For the text-containing cell, return its midpoint in (x, y) coordinate format. 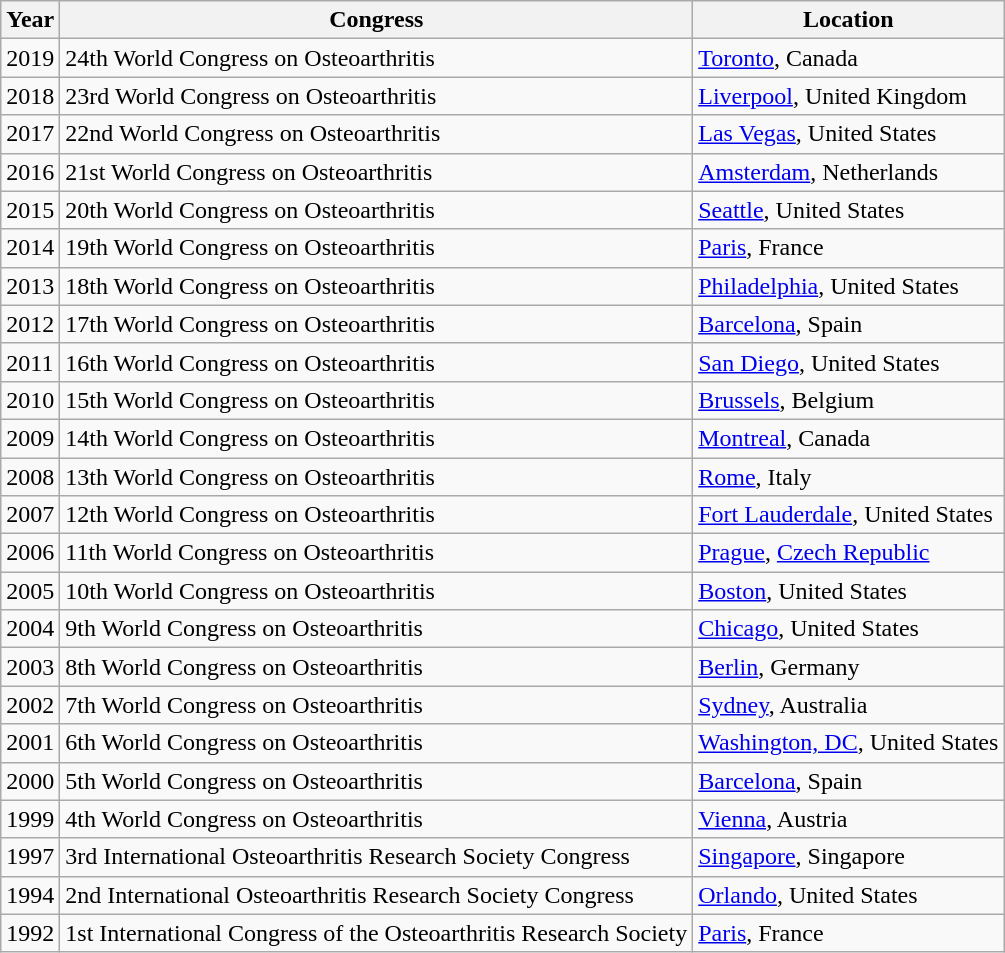
Rome, Italy (848, 477)
2010 (30, 400)
2009 (30, 438)
Location (848, 20)
6th World Congress on Osteoarthritis (376, 743)
23rd World Congress on Osteoarthritis (376, 96)
2007 (30, 515)
Seattle, United States (848, 210)
Prague, Czech Republic (848, 553)
Montreal, Canada (848, 438)
7th World Congress on Osteoarthritis (376, 705)
Chicago, United States (848, 629)
Amsterdam, Netherlands (848, 172)
Singapore, Singapore (848, 857)
15th World Congress on Osteoarthritis (376, 400)
17th World Congress on Osteoarthritis (376, 324)
5th World Congress on Osteoarthritis (376, 781)
Boston, United States (848, 591)
19th World Congress on Osteoarthritis (376, 248)
Toronto, Canada (848, 58)
1992 (30, 933)
1999 (30, 819)
2004 (30, 629)
2005 (30, 591)
San Diego, United States (848, 362)
13th World Congress on Osteoarthritis (376, 477)
Liverpool, United Kingdom (848, 96)
2016 (30, 172)
Philadelphia, United States (848, 286)
Washington, DC, United States (848, 743)
4th World Congress on Osteoarthritis (376, 819)
1997 (30, 857)
12th World Congress on Osteoarthritis (376, 515)
2014 (30, 248)
21st World Congress on Osteoarthritis (376, 172)
22nd World Congress on Osteoarthritis (376, 134)
8th World Congress on Osteoarthritis (376, 667)
2015 (30, 210)
Las Vegas, United States (848, 134)
10th World Congress on Osteoarthritis (376, 591)
2012 (30, 324)
2006 (30, 553)
2018 (30, 96)
Berlin, Germany (848, 667)
2019 (30, 58)
2011 (30, 362)
24th World Congress on Osteoarthritis (376, 58)
2013 (30, 286)
2008 (30, 477)
2nd International Osteoarthritis Research Society Congress (376, 895)
9th World Congress on Osteoarthritis (376, 629)
Congress (376, 20)
2000 (30, 781)
Brussels, Belgium (848, 400)
Fort Lauderdale, United States (848, 515)
3rd International Osteoarthritis Research Society Congress (376, 857)
11th World Congress on Osteoarthritis (376, 553)
2002 (30, 705)
16th World Congress on Osteoarthritis (376, 362)
2001 (30, 743)
Orlando, United States (848, 895)
2017 (30, 134)
14th World Congress on Osteoarthritis (376, 438)
Sydney, Australia (848, 705)
Vienna, Austria (848, 819)
2003 (30, 667)
1994 (30, 895)
1st International Congress of the Osteoarthritis Research Society (376, 933)
20th World Congress on Osteoarthritis (376, 210)
Year (30, 20)
18th World Congress on Osteoarthritis (376, 286)
